Capture the cell that displays the provided text and extract its [x, y] central coordinate. 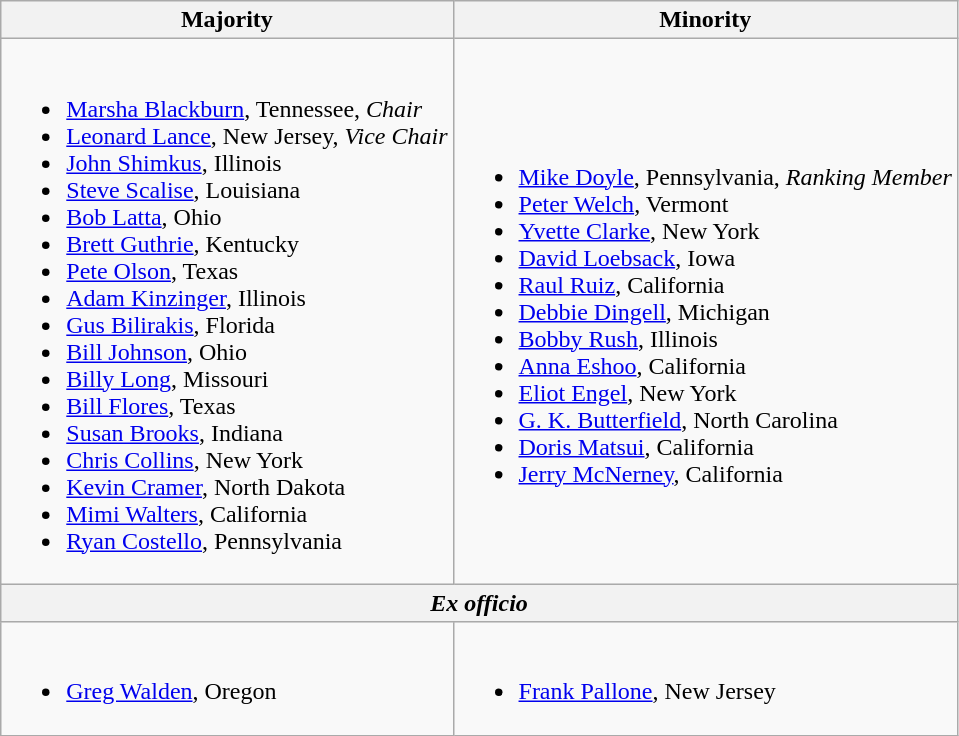
Frank Pallone, New Jersey [705, 678]
Ex officio [480, 603]
Majority [227, 20]
Minority [705, 20]
Greg Walden, Oregon [227, 678]
